Extract the (x, y) coordinate from the center of the cell holding the provided text.  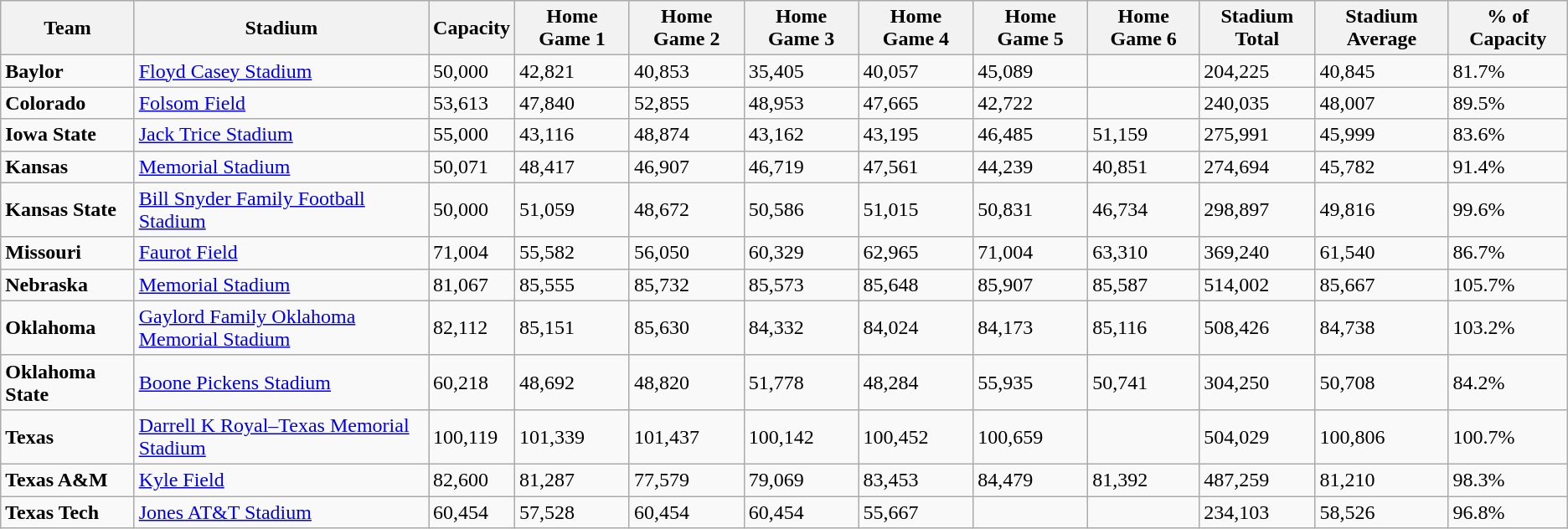
% of Capacity (1508, 28)
48,953 (801, 103)
508,426 (1257, 328)
46,485 (1030, 135)
51,778 (801, 382)
Gaylord Family Oklahoma Memorial Stadium (281, 328)
100,142 (801, 437)
42,821 (573, 71)
Faurot Field (281, 253)
Home Game 5 (1030, 28)
58,526 (1382, 511)
45,089 (1030, 71)
85,667 (1382, 285)
48,417 (573, 167)
56,050 (687, 253)
55,000 (472, 135)
47,561 (916, 167)
49,816 (1382, 209)
60,218 (472, 382)
Darrell K Royal–Texas Memorial Stadium (281, 437)
369,240 (1257, 253)
77,579 (687, 480)
48,007 (1382, 103)
45,782 (1382, 167)
46,907 (687, 167)
275,991 (1257, 135)
51,159 (1144, 135)
85,648 (916, 285)
240,035 (1257, 103)
40,851 (1144, 167)
48,284 (916, 382)
Kyle Field (281, 480)
Missouri (67, 253)
Team (67, 28)
40,845 (1382, 71)
51,059 (573, 209)
85,630 (687, 328)
60,329 (801, 253)
100.7% (1508, 437)
103.2% (1508, 328)
48,672 (687, 209)
99.6% (1508, 209)
Stadium Average (1382, 28)
50,831 (1030, 209)
57,528 (573, 511)
85,573 (801, 285)
Texas (67, 437)
96.8% (1508, 511)
47,665 (916, 103)
84,173 (1030, 328)
Kansas State (67, 209)
84,024 (916, 328)
Jones AT&T Stadium (281, 511)
Oklahoma (67, 328)
Kansas (67, 167)
Nebraska (67, 285)
79,069 (801, 480)
83.6% (1508, 135)
Floyd Casey Stadium (281, 71)
Home Game 6 (1144, 28)
35,405 (801, 71)
504,029 (1257, 437)
48,820 (687, 382)
85,116 (1144, 328)
55,582 (573, 253)
45,999 (1382, 135)
Home Game 4 (916, 28)
Baylor (67, 71)
100,452 (916, 437)
487,259 (1257, 480)
Home Game 1 (573, 28)
61,540 (1382, 253)
234,103 (1257, 511)
Texas A&M (67, 480)
91.4% (1508, 167)
Oklahoma State (67, 382)
86.7% (1508, 253)
98.3% (1508, 480)
55,935 (1030, 382)
89.5% (1508, 103)
84,332 (801, 328)
44,239 (1030, 167)
52,855 (687, 103)
83,453 (916, 480)
47,840 (573, 103)
100,119 (472, 437)
85,732 (687, 285)
298,897 (1257, 209)
62,965 (916, 253)
Iowa State (67, 135)
85,907 (1030, 285)
274,694 (1257, 167)
Folsom Field (281, 103)
63,310 (1144, 253)
46,719 (801, 167)
81,287 (573, 480)
50,708 (1382, 382)
43,195 (916, 135)
48,874 (687, 135)
Stadium Total (1257, 28)
46,734 (1144, 209)
Texas Tech (67, 511)
50,586 (801, 209)
Home Game 3 (801, 28)
204,225 (1257, 71)
85,151 (573, 328)
55,667 (916, 511)
85,587 (1144, 285)
304,250 (1257, 382)
Stadium (281, 28)
81,392 (1144, 480)
48,692 (573, 382)
43,116 (573, 135)
50,071 (472, 167)
Boone Pickens Stadium (281, 382)
82,600 (472, 480)
40,057 (916, 71)
81,210 (1382, 480)
43,162 (801, 135)
105.7% (1508, 285)
42,722 (1030, 103)
514,002 (1257, 285)
Home Game 2 (687, 28)
84,479 (1030, 480)
101,437 (687, 437)
Capacity (472, 28)
81,067 (472, 285)
101,339 (573, 437)
84,738 (1382, 328)
84.2% (1508, 382)
Bill Snyder Family Football Stadium (281, 209)
81.7% (1508, 71)
Jack Trice Stadium (281, 135)
Colorado (67, 103)
100,659 (1030, 437)
85,555 (573, 285)
50,741 (1144, 382)
40,853 (687, 71)
53,613 (472, 103)
82,112 (472, 328)
51,015 (916, 209)
100,806 (1382, 437)
